Return (x, y) of the center of cell containing provided text 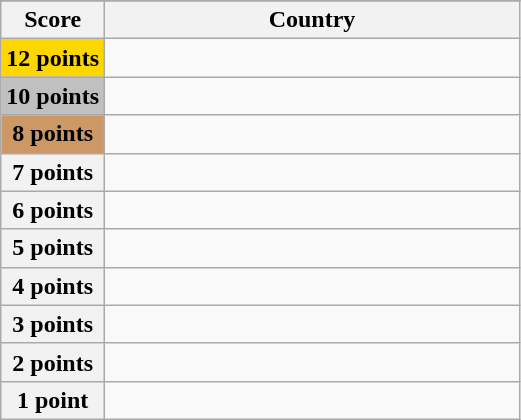
5 points (53, 248)
7 points (53, 172)
4 points (53, 286)
Score (53, 20)
3 points (53, 324)
12 points (53, 58)
1 point (53, 400)
10 points (53, 96)
8 points (53, 134)
Country (312, 20)
2 points (53, 362)
6 points (53, 210)
